From the cell containing the given text, extract its center point as [X, Y] coordinate. 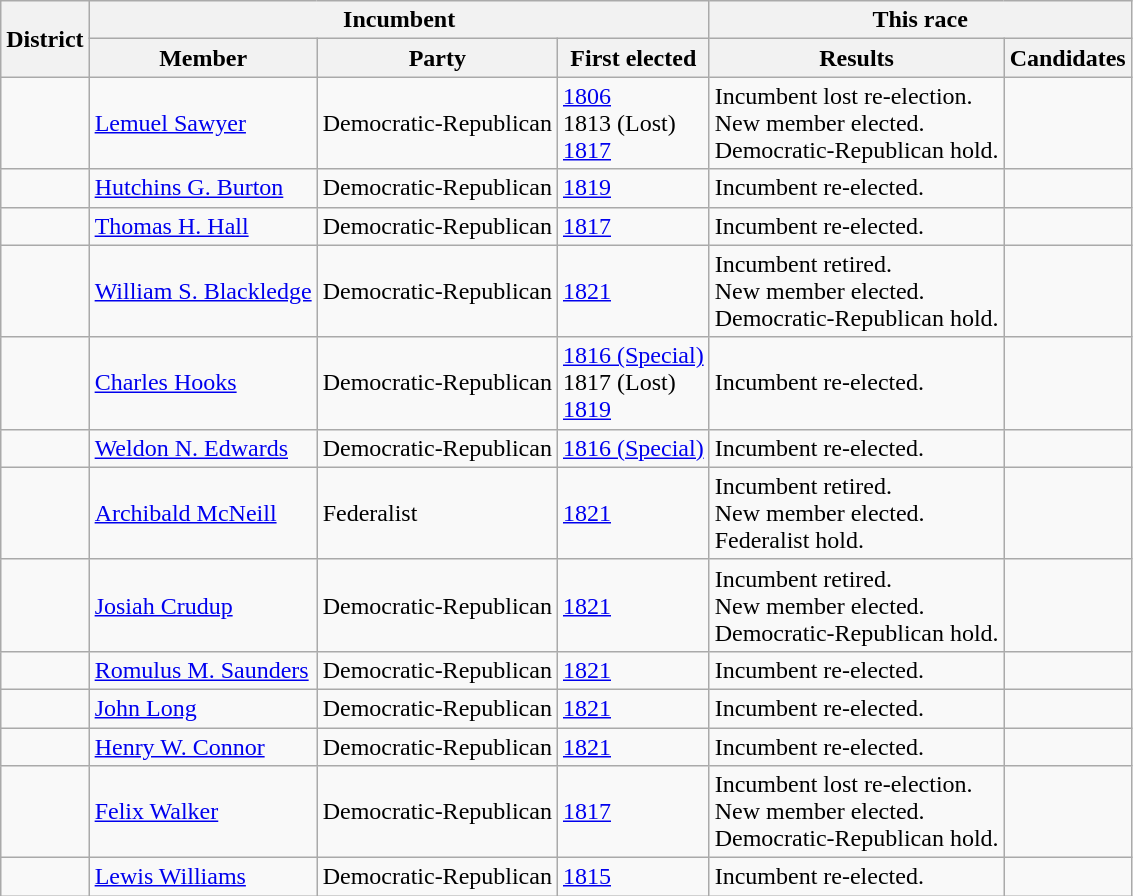
This race [920, 20]
1816 (Special) [633, 448]
Hutchins G. Burton [203, 188]
Federalist [437, 513]
Thomas H. Hall [203, 226]
Weldon N. Edwards [203, 448]
1816 (Special)1817 (Lost)1819 [633, 383]
Lewis Williams [203, 877]
John Long [203, 708]
Romulus M. Saunders [203, 670]
Incumbent [399, 20]
Results [856, 58]
Charles Hooks [203, 383]
Candidates [1068, 58]
Incumbent retired.New member elected.Federalist hold. [856, 513]
1815 [633, 877]
Member [203, 58]
Lemuel Sawyer [203, 123]
Josiah Crudup [203, 605]
Archibald McNeill [203, 513]
First elected [633, 58]
Henry W. Connor [203, 747]
Felix Walker [203, 812]
District [45, 39]
1819 [633, 188]
William S. Blackledge [203, 291]
18061813 (Lost)1817 [633, 123]
Party [437, 58]
